For the text-containing cell, return its midpoint in [X, Y] coordinate format. 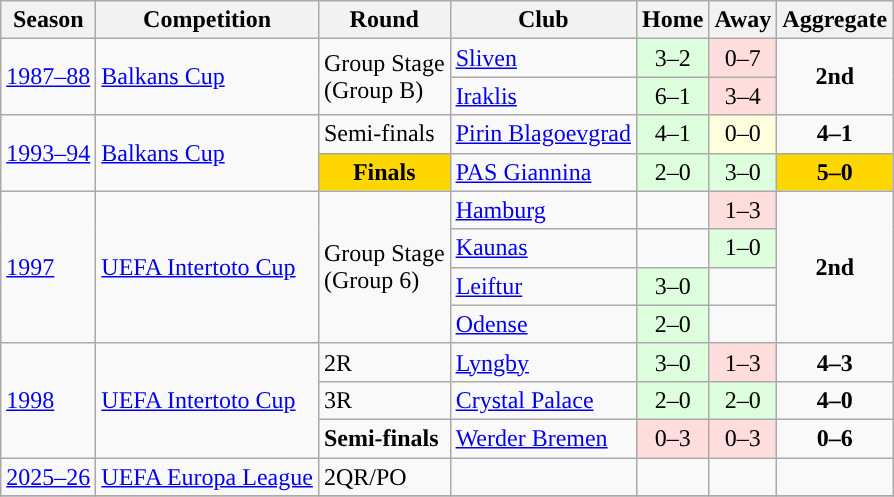
4–0 [835, 400]
3–4 [743, 96]
Finals [384, 172]
Lyngby [543, 362]
1998 [48, 400]
Crystal Palace [543, 400]
Leiftur [543, 286]
Sliven [543, 58]
5–0 [835, 172]
Pirin Blagoevgrad [543, 134]
Competition [208, 20]
Home [672, 20]
3R [384, 400]
Group Stage(Group 6) [384, 267]
0–0 [743, 134]
Aggregate [835, 20]
Group Stage(Group B) [384, 77]
4–3 [835, 362]
1997 [48, 267]
1993–94 [48, 153]
PAS Giannina [543, 172]
2025–26 [48, 477]
Odense [543, 324]
1–0 [743, 248]
Kaunas [543, 248]
Season [48, 20]
Hamburg [543, 210]
0–7 [743, 58]
UEFA Europa League [208, 477]
Away [743, 20]
Club [543, 20]
2R [384, 362]
Iraklis [543, 96]
0–6 [835, 438]
Round [384, 20]
1987–88 [48, 77]
6–1 [672, 96]
3–2 [672, 58]
2QR/PO [384, 477]
Werder Bremen [543, 438]
